Identify which cell holds the provided text, then report its (X, Y) central coordinate. 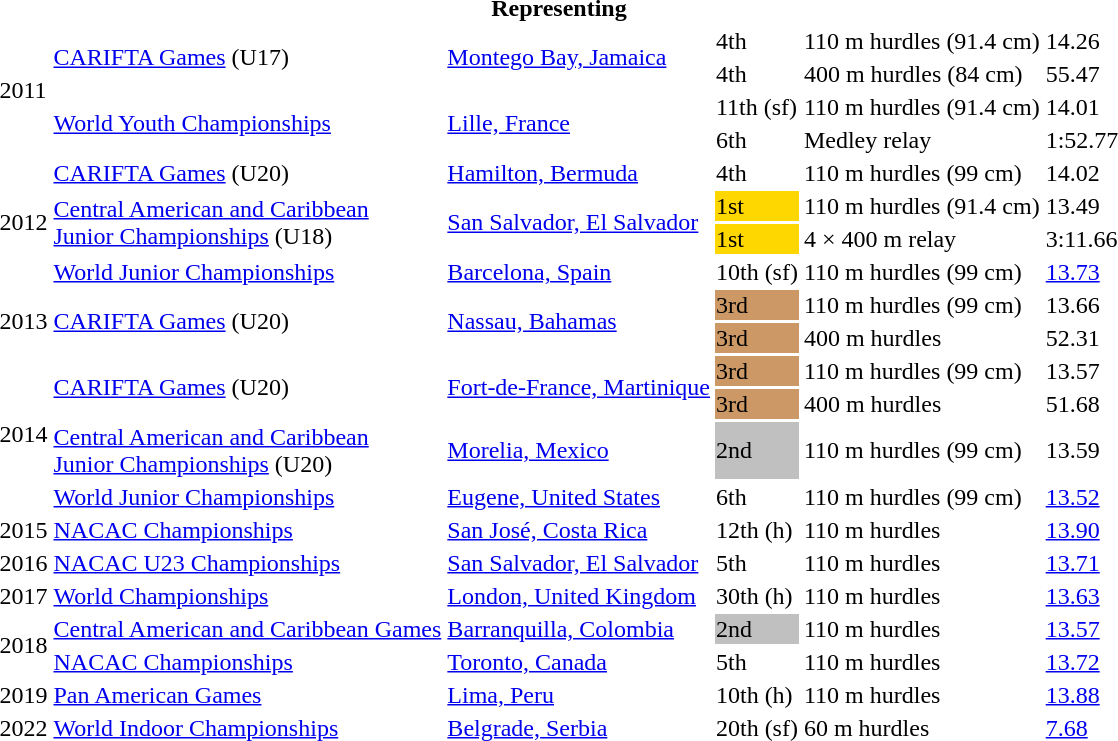
World Championships (248, 596)
CARIFTA Games (U17) (248, 58)
NACAC U23 Championships (248, 563)
Medley relay (922, 140)
30th (h) (756, 596)
Central American and Caribbean Games (248, 629)
400 m hurdles (84 cm) (922, 74)
Eugene, United States (579, 497)
12th (h) (756, 530)
Barranquilla, Colombia (579, 629)
London, United Kingdom (579, 596)
10th (h) (756, 695)
Barcelona, Spain (579, 272)
Morelia, Mexico (579, 450)
11th (sf) (756, 107)
Lille, France (579, 124)
World Youth Championships (248, 124)
4 × 400 m relay (922, 239)
Central American and CaribbeanJunior Championships (U20) (248, 450)
Nassau, Bahamas (579, 322)
Central American and CaribbeanJunior Championships (U18) (248, 222)
Pan American Games (248, 695)
San José, Costa Rica (579, 530)
Hamilton, Bermuda (579, 173)
Lima, Peru (579, 695)
Fort-de-France, Martinique (579, 388)
Montego Bay, Jamaica (579, 58)
Toronto, Canada (579, 662)
10th (sf) (756, 272)
